Capture the cell that displays the provided text and extract its [x, y] central coordinate. 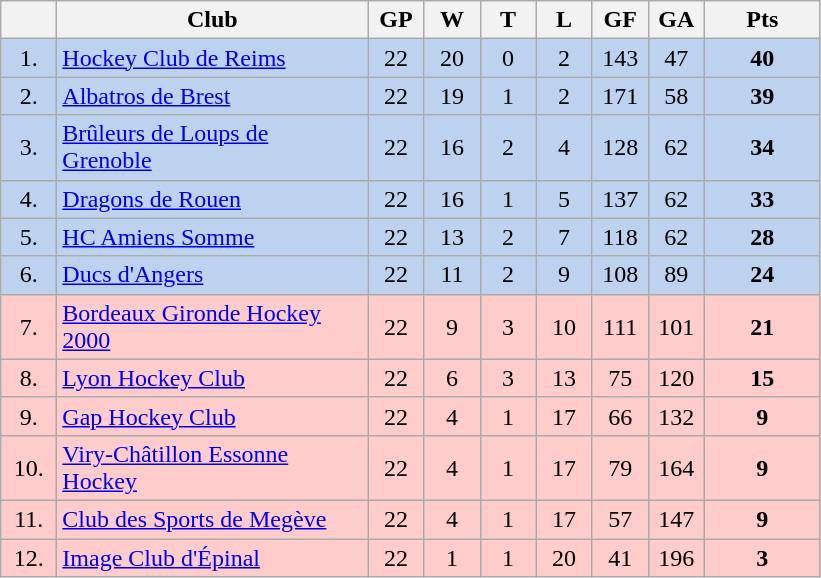
Club des Sports de Megève [212, 519]
10 [564, 326]
5 [564, 199]
75 [620, 378]
58 [676, 96]
10. [29, 468]
L [564, 20]
Brûleurs de Loups de Grenoble [212, 148]
11. [29, 519]
GA [676, 20]
7. [29, 326]
HC Amiens Somme [212, 237]
9. [29, 416]
108 [620, 275]
171 [620, 96]
128 [620, 148]
24 [762, 275]
7 [564, 237]
0 [508, 58]
101 [676, 326]
33 [762, 199]
Ducs d'Angers [212, 275]
8. [29, 378]
143 [620, 58]
120 [676, 378]
15 [762, 378]
34 [762, 148]
Dragons de Rouen [212, 199]
3. [29, 148]
GF [620, 20]
Gap Hockey Club [212, 416]
137 [620, 199]
2. [29, 96]
57 [620, 519]
28 [762, 237]
39 [762, 96]
11 [452, 275]
Pts [762, 20]
Lyon Hockey Club [212, 378]
19 [452, 96]
21 [762, 326]
6. [29, 275]
89 [676, 275]
GP [396, 20]
12. [29, 557]
132 [676, 416]
79 [620, 468]
66 [620, 416]
Bordeaux Gironde Hockey 2000 [212, 326]
T [508, 20]
40 [762, 58]
W [452, 20]
5. [29, 237]
47 [676, 58]
147 [676, 519]
196 [676, 557]
Hockey Club de Reims [212, 58]
111 [620, 326]
41 [620, 557]
4. [29, 199]
118 [620, 237]
Viry-Châtillon Essonne Hockey‎ [212, 468]
1. [29, 58]
Image Club d'Épinal [212, 557]
164 [676, 468]
Club [212, 20]
Albatros de Brest [212, 96]
6 [452, 378]
